Locate the cell with the specified text and output its (x, y) center coordinate. 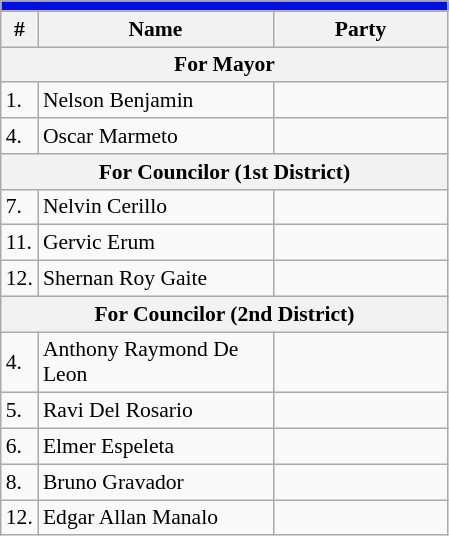
Elmer Espeleta (156, 447)
Gervic Erum (156, 243)
For Councilor (1st District) (224, 172)
Shernan Roy Gaite (156, 279)
5. (20, 411)
11. (20, 243)
Nelson Benjamin (156, 101)
7. (20, 207)
For Councilor (2nd District) (224, 314)
Anthony Raymond De Leon (156, 362)
Bruno Gravador (156, 482)
6. (20, 447)
8. (20, 482)
Nelvin Cerillo (156, 207)
1. (20, 101)
Party (360, 29)
# (20, 29)
Ravi Del Rosario (156, 411)
Oscar Marmeto (156, 136)
Edgar Allan Manalo (156, 518)
For Mayor (224, 65)
Name (156, 29)
